Return the [X, Y] coordinate for the center point of the cell that contains the specified text.  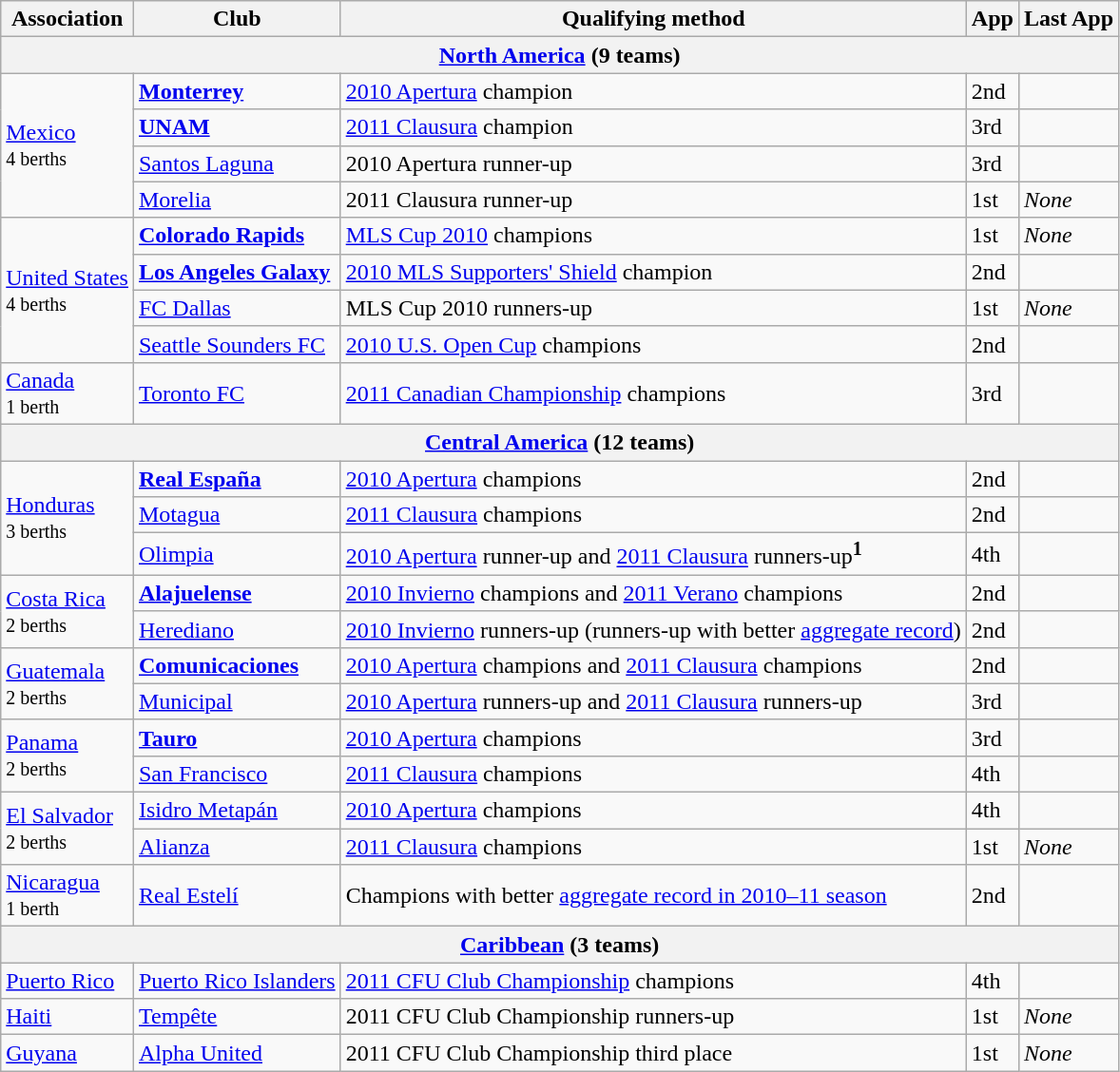
Guyana [68, 1053]
2011 CFU Club Championship third place [653, 1053]
Last App [1069, 19]
App [993, 19]
Morelia [237, 200]
Honduras3 berths [68, 517]
2010 Invierno champions and 2011 Verano champions [653, 593]
2010 Apertura runner-up [653, 163]
Mexico4 berths [68, 145]
2011 Clausura runner-up [653, 200]
San Francisco [237, 774]
2011 Clausura champion [653, 127]
MLS Cup 2010 champions [653, 236]
Alianza [237, 847]
Costa Rica2 berths [68, 611]
Association [68, 19]
Guatemala2 berths [68, 683]
Olimpia [237, 555]
MLS Cup 2010 runners-up [653, 308]
Haiti [68, 1017]
2010 MLS Supporters' Shield champion [653, 272]
2010 U.S. Open Cup champions [653, 344]
2011 Canadian Championship champions [653, 393]
Real España [237, 478]
Comunicaciones [237, 665]
Nicaragua1 berth [68, 895]
2010 Invierno runners-up (runners-up with better aggregate record) [653, 629]
North America (9 teams) [560, 55]
Herediano [237, 629]
Municipal [237, 701]
Champions with better aggregate record in 2010–11 season [653, 895]
Real Estelí [237, 895]
2011 CFU Club Championship champions [653, 981]
Monterrey [237, 91]
Puerto Rico Islanders [237, 981]
Alajuelense [237, 593]
UNAM [237, 127]
Qualifying method [653, 19]
El Salvador2 berths [68, 829]
Alpha United [237, 1053]
Los Angeles Galaxy [237, 272]
2010 Apertura runner-up and 2011 Clausura runners-up1 [653, 555]
United States4 berths [68, 290]
Central America (12 teams) [560, 442]
2010 Apertura champion [653, 91]
Motagua [237, 515]
Isidro Metapán [237, 811]
Panama2 berths [68, 756]
Colorado Rapids [237, 236]
Club [237, 19]
Canada1 berth [68, 393]
Santos Laguna [237, 163]
FC Dallas [237, 308]
Tempête [237, 1017]
Toronto FC [237, 393]
Seattle Sounders FC [237, 344]
2011 CFU Club Championship runners-up [653, 1017]
2010 Apertura runners-up and 2011 Clausura runners-up [653, 701]
Puerto Rico [68, 981]
Tauro [237, 737]
Caribbean (3 teams) [560, 945]
2010 Apertura champions and 2011 Clausura champions [653, 665]
